Locate the cell with the specified text and output its (X, Y) center coordinate. 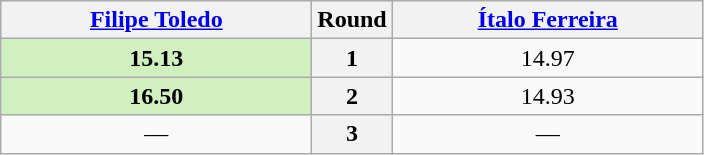
15.13 (156, 58)
14.97 (548, 58)
16.50 (156, 96)
Ítalo Ferreira (548, 20)
Filipe Toledo (156, 20)
Round (352, 20)
1 (352, 58)
3 (352, 134)
14.93 (548, 96)
2 (352, 96)
